Determine the [x, y] coordinate at the center of the cell enclosing the given text.  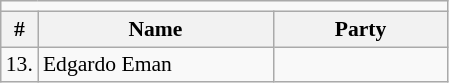
# [20, 29]
Party [360, 29]
Edgardo Eman [156, 65]
13. [20, 65]
Name [156, 29]
